Pinpoint the cell where the given text exists, returning its [X, Y] midpoint coordinate. 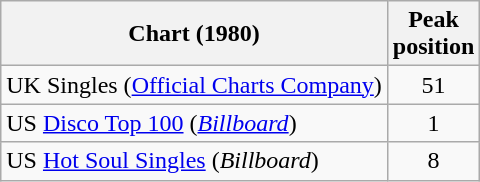
US Hot Soul Singles (Billboard) [194, 161]
Chart (1980) [194, 34]
US Disco Top 100 (Billboard) [194, 123]
1 [433, 123]
8 [433, 161]
UK Singles (Official Charts Company) [194, 85]
Peakposition [433, 34]
51 [433, 85]
